Output the [x, y] coordinate of the center of the cell containing the given text.  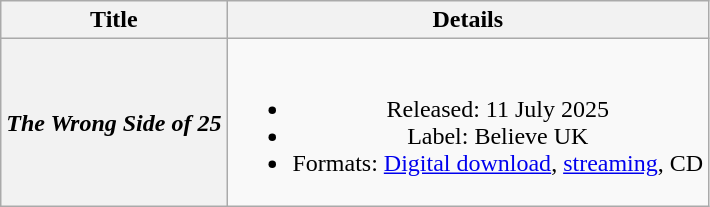
Details [468, 20]
Released: 11 July 2025Label: Believe UKFormats: Digital download, streaming, CD [468, 122]
Title [114, 20]
The Wrong Side of 25 [114, 122]
